Return (X, Y) of the center of cell containing provided text 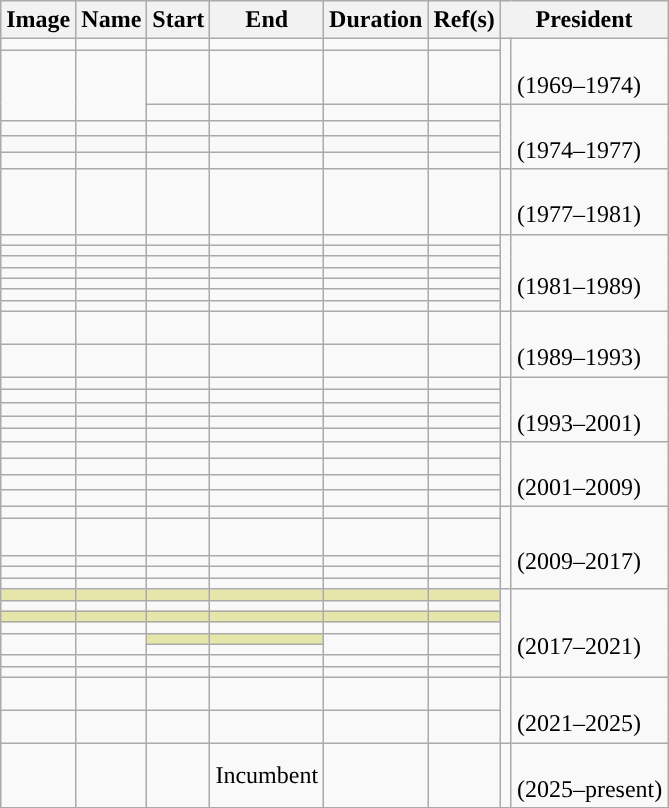
Name (112, 20)
(1981–1989) (589, 272)
End (267, 20)
(1969–1974) (589, 72)
Start (178, 20)
(1974–1977) (589, 136)
(2009–2017) (589, 548)
Duration (376, 20)
(2001–2009) (589, 474)
Ref(s) (464, 20)
(2021–2025) (589, 710)
(2025–present) (589, 774)
(1977–1981) (589, 202)
President (584, 20)
Image (38, 20)
(1989–1993) (589, 344)
(1993–2001) (589, 408)
Incumbent (267, 774)
(2017–2021) (589, 633)
